Scan for the cell matching the given text and deliver its [x, y] coordinate at center. 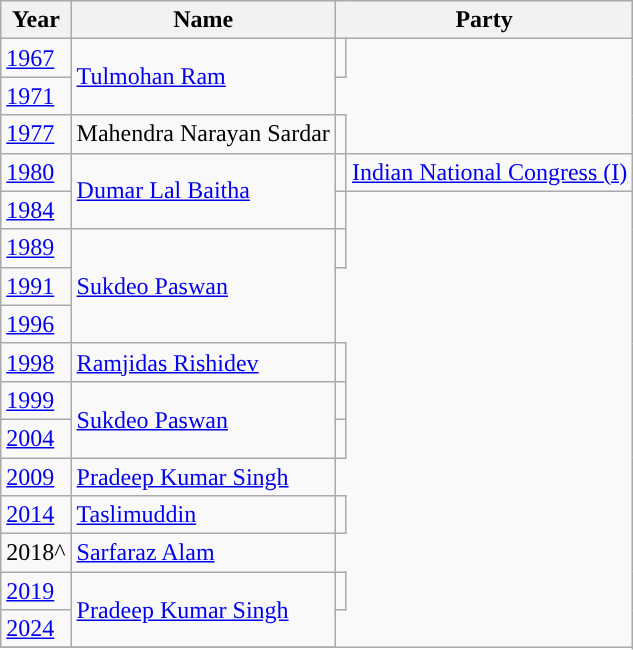
1998 [36, 362]
Tulmohan Ram [203, 77]
2018^ [36, 553]
Sarfaraz Alam [203, 553]
Indian National Congress (I) [489, 172]
Dumar Lal Baitha [203, 191]
1989 [36, 248]
Name [203, 20]
Mahendra Narayan Sardar [203, 134]
Taslimuddin [203, 515]
1971 [36, 96]
1991 [36, 286]
2024 [36, 629]
1977 [36, 134]
1999 [36, 400]
1980 [36, 172]
1967 [36, 58]
Year [36, 20]
Ramjidas Rishidev [203, 362]
1984 [36, 210]
2019 [36, 591]
Party [484, 20]
2004 [36, 438]
2009 [36, 477]
1996 [36, 324]
2014 [36, 515]
